Return (X, Y) of the center of cell containing provided text 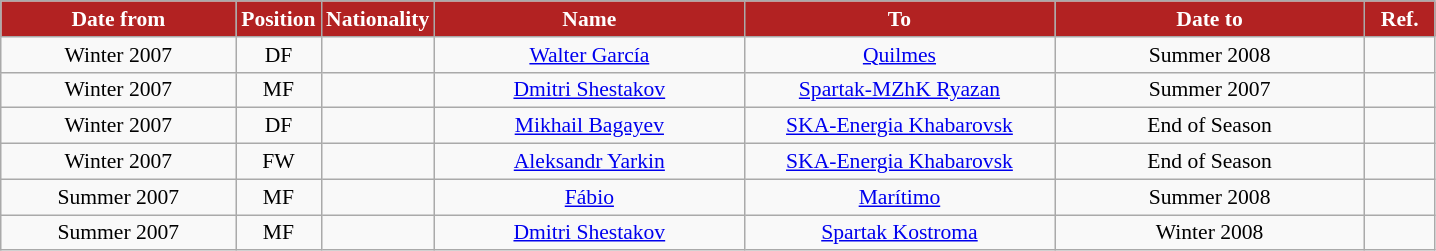
Date to (1210, 19)
Marítimo (899, 197)
To (899, 19)
FW (278, 162)
Mikhail Bagayev (589, 126)
Fábio (589, 197)
Spartak-MZhK Ryazan (899, 90)
Winter 2008 (1210, 233)
Walter García (589, 55)
Aleksandr Yarkin (589, 162)
Quilmes (899, 55)
Position (278, 19)
Name (589, 19)
Spartak Kostroma (899, 233)
Ref. (1400, 19)
Nationality (378, 19)
Date from (118, 19)
